Find where the given text appears and provide that cell's center as (X, Y) coordinate. 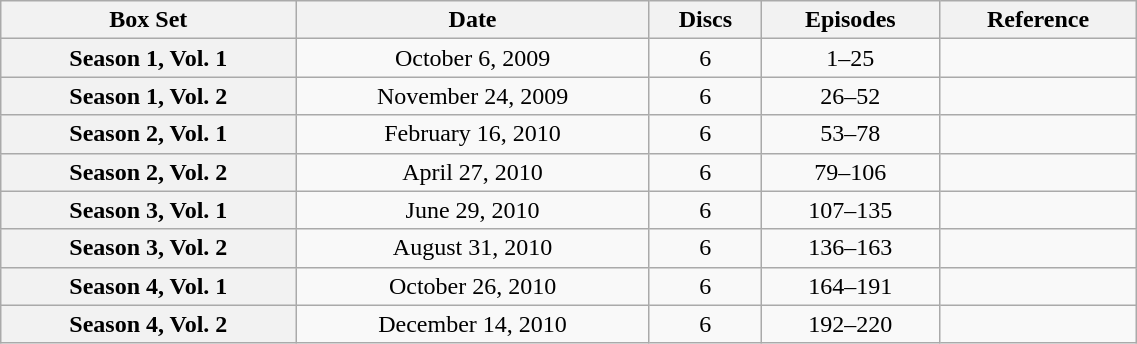
Season 1, Vol. 2 (148, 96)
November 24, 2009 (472, 96)
Season 3, Vol. 1 (148, 210)
December 14, 2010 (472, 324)
June 29, 2010 (472, 210)
79–106 (851, 172)
Date (472, 20)
Episodes (851, 20)
26–52 (851, 96)
February 16, 2010 (472, 134)
Discs (705, 20)
October 6, 2009 (472, 58)
136–163 (851, 248)
192–220 (851, 324)
October 26, 2010 (472, 286)
Season 1, Vol. 1 (148, 58)
164–191 (851, 286)
Season 2, Vol. 2 (148, 172)
1–25 (851, 58)
Box Set (148, 20)
107–135 (851, 210)
Season 2, Vol. 1 (148, 134)
53–78 (851, 134)
Season 3, Vol. 2 (148, 248)
Reference (1038, 20)
Season 4, Vol. 1 (148, 286)
August 31, 2010 (472, 248)
Season 4, Vol. 2 (148, 324)
April 27, 2010 (472, 172)
